From the cell containing the given text, extract its center point as (x, y) coordinate. 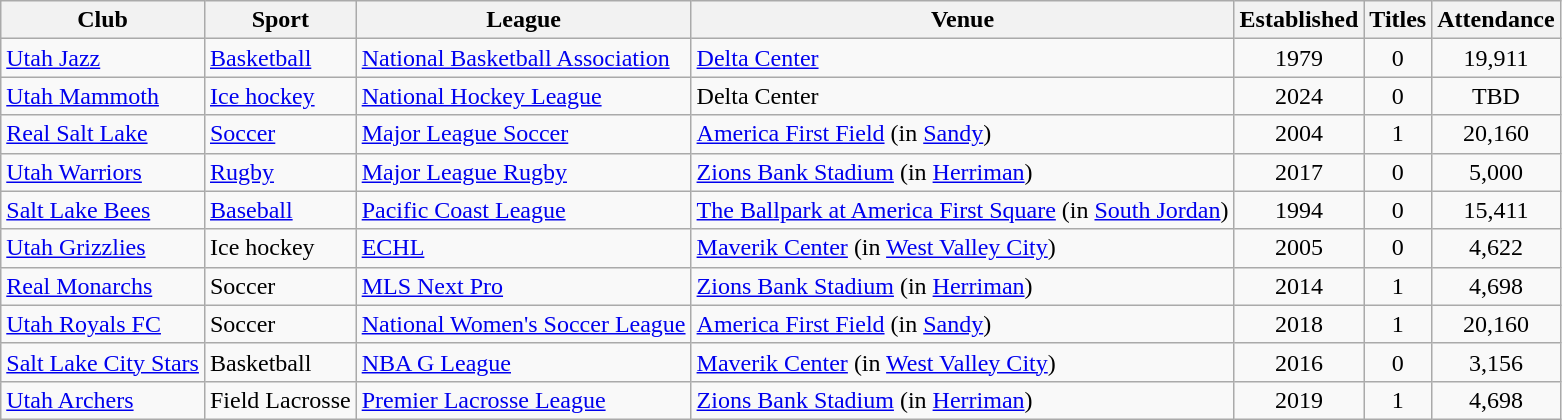
5,000 (1496, 172)
Real Salt Lake (103, 134)
3,156 (1496, 362)
15,411 (1496, 210)
National Basketball Association (524, 58)
4,622 (1496, 248)
Salt Lake Bees (103, 210)
2016 (1299, 362)
TBD (1496, 96)
Club (103, 20)
2005 (1299, 248)
Utah Archers (103, 400)
The Ballpark at America First Square (in South Jordan) (962, 210)
National Hockey League (524, 96)
Real Monarchs (103, 286)
Titles (1398, 20)
Utah Jazz (103, 58)
National Women's Soccer League (524, 324)
Sport (280, 20)
NBA G League (524, 362)
1979 (1299, 58)
League (524, 20)
Established (1299, 20)
Major League Rugby (524, 172)
2024 (1299, 96)
19,911 (1496, 58)
Utah Mammoth (103, 96)
Utah Grizzlies (103, 248)
Premier Lacrosse League (524, 400)
MLS Next Pro (524, 286)
Attendance (1496, 20)
Pacific Coast League (524, 210)
Utah Warriors (103, 172)
Salt Lake City Stars (103, 362)
Baseball (280, 210)
Field Lacrosse (280, 400)
Venue (962, 20)
2014 (1299, 286)
2017 (1299, 172)
2004 (1299, 134)
2019 (1299, 400)
Major League Soccer (524, 134)
1994 (1299, 210)
Utah Royals FC (103, 324)
Rugby (280, 172)
ECHL (524, 248)
2018 (1299, 324)
